For the text-containing cell, return its midpoint in (x, y) coordinate format. 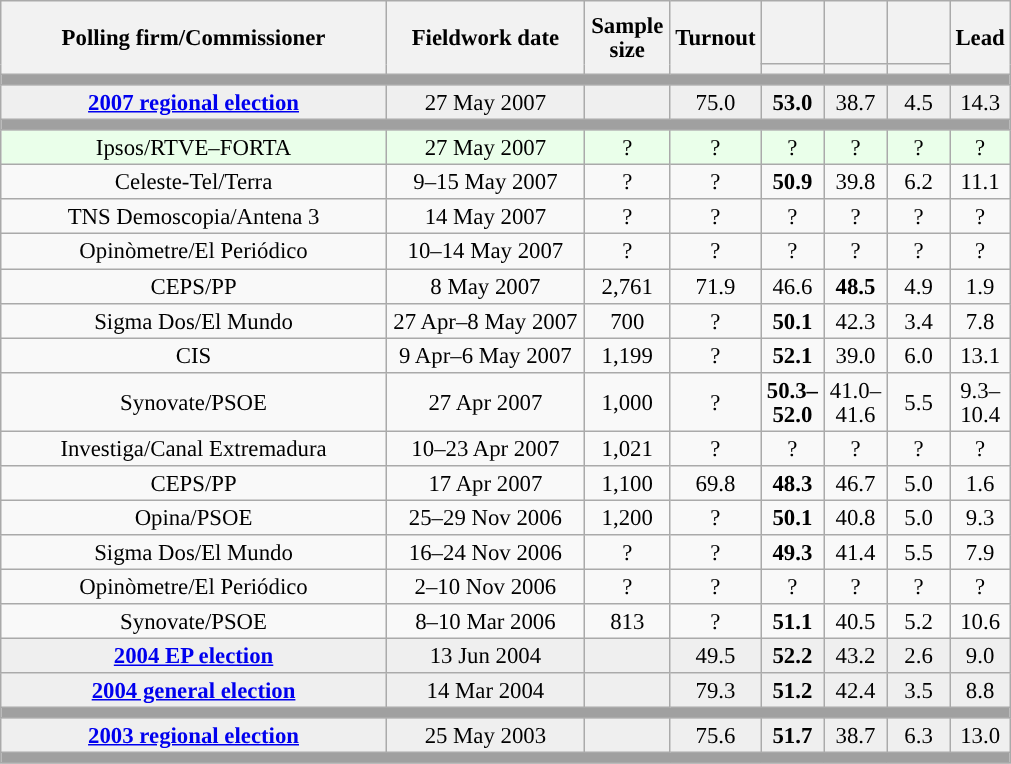
7.9 (980, 552)
40.5 (856, 622)
9.3–10.4 (980, 402)
8–10 Mar 2006 (485, 622)
2–10 Nov 2006 (485, 586)
2003 regional election (194, 736)
43.2 (856, 656)
14 Mar 2004 (485, 690)
4.5 (918, 102)
41.0–41.6 (856, 402)
51.2 (792, 690)
48.5 (856, 286)
16–24 Nov 2006 (485, 552)
Ipsos/RTVE–FORTA (194, 148)
11.1 (980, 182)
Investiga/Canal Extremadura (194, 448)
69.8 (716, 484)
75.0 (716, 102)
1,100 (627, 484)
52.1 (792, 356)
CIS (194, 356)
10–14 May 2007 (485, 252)
9.3 (980, 518)
25 May 2003 (485, 736)
6.2 (918, 182)
75.6 (716, 736)
1,021 (627, 448)
3.4 (918, 320)
TNS Demoscopia/Antena 3 (194, 218)
39.8 (856, 182)
5.2 (918, 622)
53.0 (792, 102)
40.8 (856, 518)
1,199 (627, 356)
6.0 (918, 356)
2.6 (918, 656)
49.5 (716, 656)
51.1 (792, 622)
9.0 (980, 656)
Celeste-Tel/Terra (194, 182)
9 Apr–6 May 2007 (485, 356)
3.5 (918, 690)
Turnout (716, 38)
1,000 (627, 402)
50.9 (792, 182)
52.2 (792, 656)
13 Jun 2004 (485, 656)
42.4 (856, 690)
2004 EP election (194, 656)
25–29 Nov 2006 (485, 518)
27 Apr–8 May 2007 (485, 320)
46.6 (792, 286)
50.3–52.0 (792, 402)
2007 regional election (194, 102)
10–23 Apr 2007 (485, 448)
1.6 (980, 484)
13.1 (980, 356)
Fieldwork date (485, 38)
17 Apr 2007 (485, 484)
79.3 (716, 690)
8 May 2007 (485, 286)
46.7 (856, 484)
2,761 (627, 286)
813 (627, 622)
51.7 (792, 736)
27 Apr 2007 (485, 402)
14 May 2007 (485, 218)
8.8 (980, 690)
9–15 May 2007 (485, 182)
48.3 (792, 484)
6.3 (918, 736)
Lead (980, 38)
42.3 (856, 320)
Sample size (627, 38)
7.8 (980, 320)
14.3 (980, 102)
71.9 (716, 286)
4.9 (918, 286)
41.4 (856, 552)
1.9 (980, 286)
1,200 (627, 518)
13.0 (980, 736)
2004 general election (194, 690)
39.0 (856, 356)
49.3 (792, 552)
10.6 (980, 622)
700 (627, 320)
Opina/PSOE (194, 518)
Polling firm/Commissioner (194, 38)
